Identify which cell holds the provided text, then report its (x, y) central coordinate. 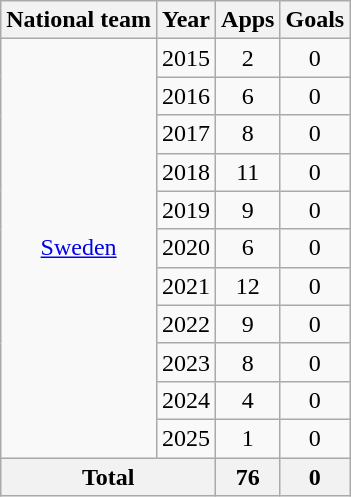
2025 (186, 438)
Total (108, 477)
2015 (186, 58)
76 (248, 477)
2016 (186, 96)
11 (248, 172)
2020 (186, 248)
2018 (186, 172)
2022 (186, 324)
1 (248, 438)
Goals (315, 20)
2 (248, 58)
2021 (186, 286)
2024 (186, 400)
12 (248, 286)
2017 (186, 134)
4 (248, 400)
2023 (186, 362)
2019 (186, 210)
National team (79, 20)
Year (186, 20)
Sweden (79, 248)
Apps (248, 20)
